Capture the cell that displays the provided text and extract its [x, y] central coordinate. 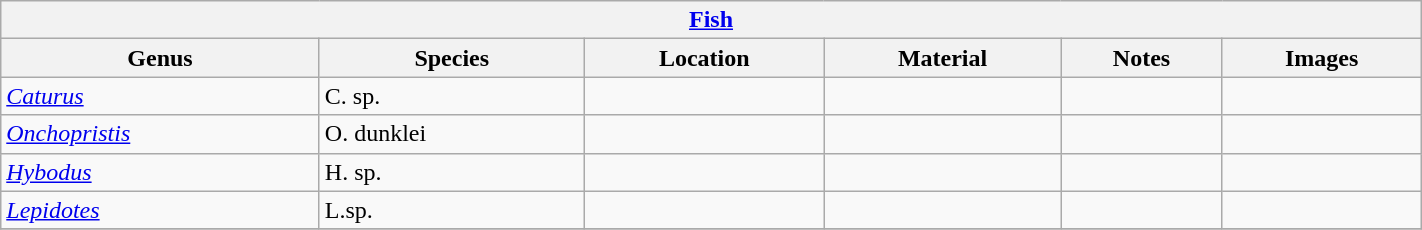
Fish [711, 20]
H. sp. [452, 172]
Hybodus [160, 172]
L.sp. [452, 210]
Species [452, 58]
Onchopristis [160, 134]
Genus [160, 58]
Images [1322, 58]
O. dunklei [452, 134]
Material [942, 58]
Caturus [160, 96]
Notes [1142, 58]
C. sp. [452, 96]
Location [704, 58]
Lepidotes [160, 210]
